Determine the [x, y] coordinate at the center of the cell enclosing the given text.  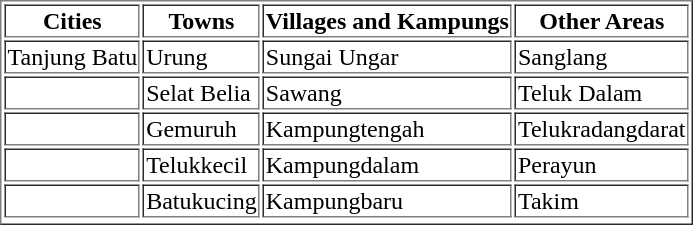
Towns [202, 20]
Villages and Kampungs [388, 20]
Telukradangdarat [602, 128]
Cities [72, 20]
Tanjung Batu [72, 56]
Kampungbaru [388, 200]
Selat Belia [202, 92]
Gemuruh [202, 128]
Takim [602, 200]
Telukkecil [202, 164]
Sawang [388, 92]
Urung [202, 56]
Perayun [602, 164]
Teluk Dalam [602, 92]
Kampungtengah [388, 128]
Sanglang [602, 56]
Kampungdalam [388, 164]
Sungai Ungar [388, 56]
Batukucing [202, 200]
Other Areas [602, 20]
